Locate the cell with the specified text and output its [x, y] center coordinate. 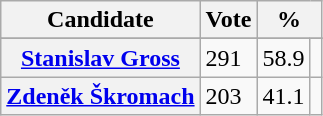
Zdeněk Škromach [100, 96]
291 [228, 58]
58.9 [284, 58]
Vote [228, 20]
Candidate [100, 20]
% [289, 20]
203 [228, 96]
41.1 [284, 96]
Stanislav Gross [100, 58]
